From the cell containing the given text, extract its center point as (x, y) coordinate. 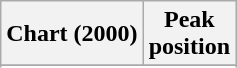
Peakposition (189, 34)
Chart (2000) (72, 34)
